Return the (x, y) coordinate for the center point of the cell that contains the specified text.  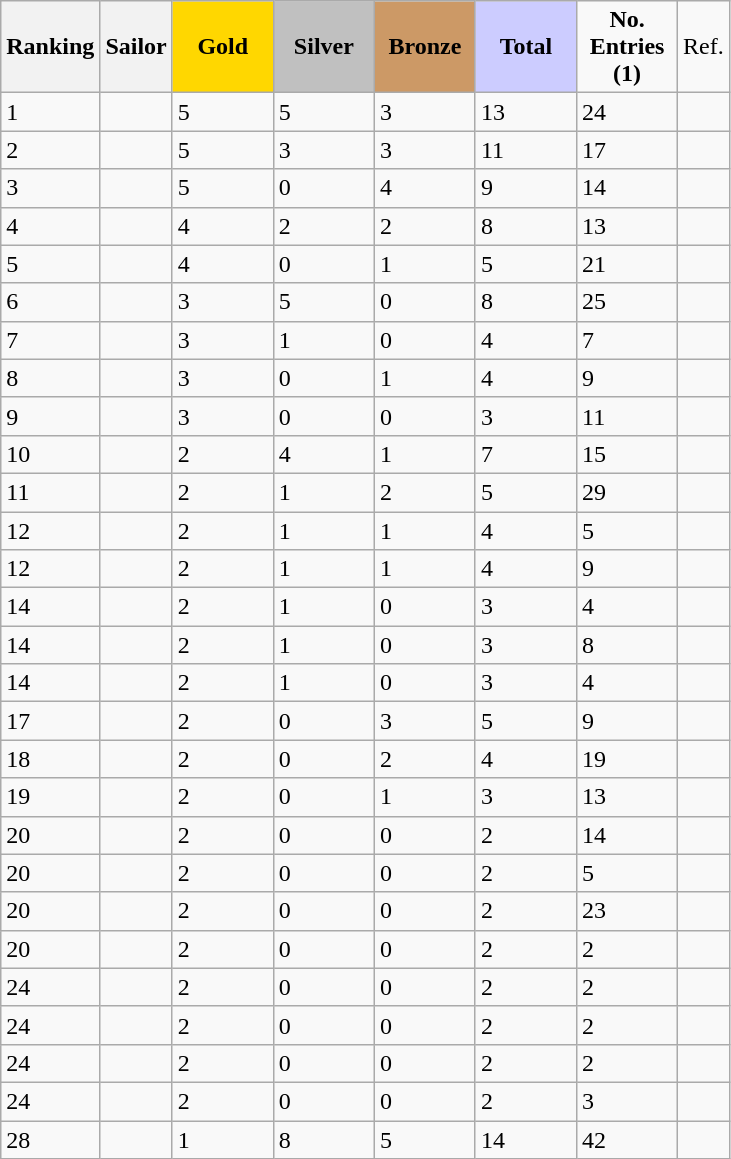
15 (628, 454)
Gold (222, 47)
18 (50, 759)
23 (628, 911)
10 (50, 454)
No. Entries (1) (628, 47)
28 (50, 1139)
42 (628, 1139)
29 (628, 492)
Ranking (50, 47)
Total (526, 47)
Ref. (704, 47)
25 (628, 302)
Bronze (424, 47)
6 (50, 302)
21 (628, 264)
Silver (324, 47)
Sailor (136, 47)
